Determine the [X, Y] coordinate at the center of the cell enclosing the given text.  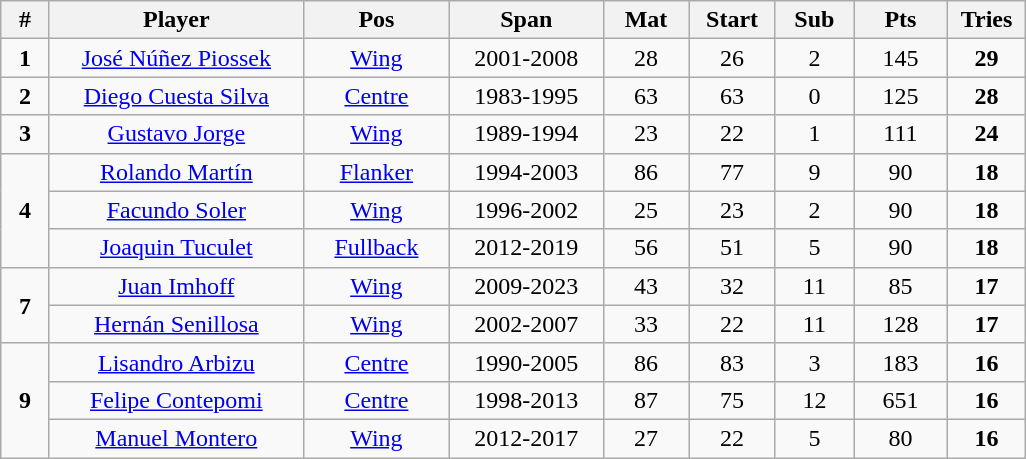
Felipe Contepomi [176, 400]
Mat [646, 20]
Joaquin Tuculet [176, 248]
77 [732, 172]
651 [901, 400]
27 [646, 438]
2012-2017 [526, 438]
2001-2008 [526, 58]
83 [732, 362]
Span [526, 20]
183 [901, 362]
12 [814, 400]
Player [176, 20]
Gustavo Jorge [176, 134]
1983-1995 [526, 96]
51 [732, 248]
7 [26, 305]
Fullback [376, 248]
Start [732, 20]
Facundo Soler [176, 210]
1996-2002 [526, 210]
128 [901, 324]
56 [646, 248]
85 [901, 286]
# [26, 20]
29 [986, 58]
Flanker [376, 172]
32 [732, 286]
2009-2023 [526, 286]
Pos [376, 20]
Sub [814, 20]
Lisandro Arbizu [176, 362]
Pts [901, 20]
0 [814, 96]
José Núñez Piossek [176, 58]
125 [901, 96]
1989-1994 [526, 134]
Tries [986, 20]
Diego Cuesta Silva [176, 96]
87 [646, 400]
75 [732, 400]
111 [901, 134]
24 [986, 134]
Hernán Senillosa [176, 324]
25 [646, 210]
1990-2005 [526, 362]
1998-2013 [526, 400]
2002-2007 [526, 324]
80 [901, 438]
Rolando Martín [176, 172]
1994-2003 [526, 172]
26 [732, 58]
145 [901, 58]
4 [26, 210]
Juan Imhoff [176, 286]
2012-2019 [526, 248]
33 [646, 324]
Manuel Montero [176, 438]
43 [646, 286]
